Scan for the cell matching the given text and deliver its [X, Y] coordinate at center. 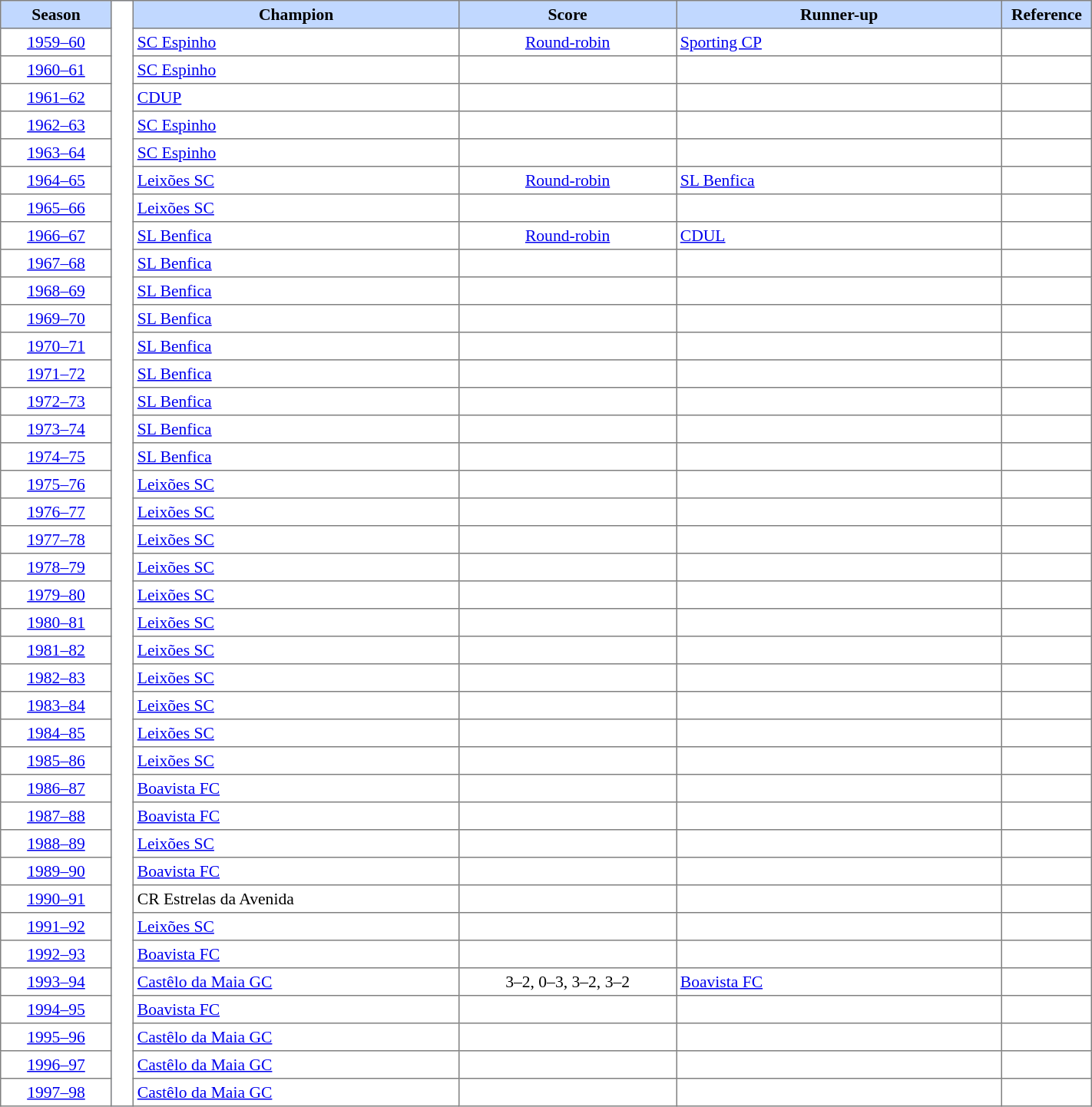
1987–88 [56, 816]
1962–63 [56, 125]
1961–62 [56, 97]
1969–70 [56, 319]
1983–84 [56, 706]
1994–95 [56, 1010]
1970–71 [56, 346]
1967–68 [56, 263]
1971–72 [56, 374]
1993–94 [56, 982]
1995–96 [56, 1037]
1986–87 [56, 788]
1960–61 [56, 70]
CR Estrelas da Avenida [296, 899]
Champion [296, 15]
Reference [1047, 15]
Runner-up [839, 15]
1964–65 [56, 180]
3–2, 0–3, 3–2, 3–2 [568, 982]
1980–81 [56, 623]
1963–64 [56, 153]
Season [56, 15]
1974–75 [56, 457]
CDUP [296, 97]
1977–78 [56, 540]
1968–69 [56, 291]
Sporting CP [839, 42]
1989–90 [56, 871]
1975–76 [56, 484]
1985–86 [56, 761]
Score [568, 15]
1996–97 [56, 1065]
1991–92 [56, 927]
1990–91 [56, 899]
1981–82 [56, 650]
CDUL [839, 236]
1992–93 [56, 954]
1988–89 [56, 844]
1966–67 [56, 236]
1965–66 [56, 208]
1973–74 [56, 429]
1978–79 [56, 567]
1979–80 [56, 595]
1972–73 [56, 401]
1959–60 [56, 42]
1976–77 [56, 512]
1982–83 [56, 678]
1984–85 [56, 733]
1997–98 [56, 1092]
